Locate the cell with the specified text and output its (X, Y) center coordinate. 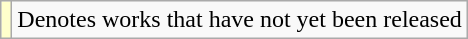
Denotes works that have not yet been released (240, 20)
